Find where the given text appears and provide that cell's center as (x, y) coordinate. 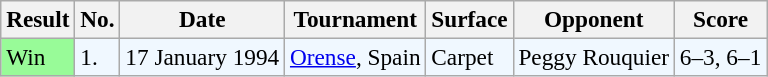
Opponent (594, 19)
Carpet (470, 57)
17 January 1994 (202, 57)
Tournament (356, 19)
Peggy Rouquier (594, 57)
6–3, 6–1 (720, 57)
Date (202, 19)
1. (98, 57)
Win (38, 57)
Orense, Spain (356, 57)
Surface (470, 19)
Score (720, 19)
Result (38, 19)
No. (98, 19)
